Find where the given text appears and provide that cell's center as [x, y] coordinate. 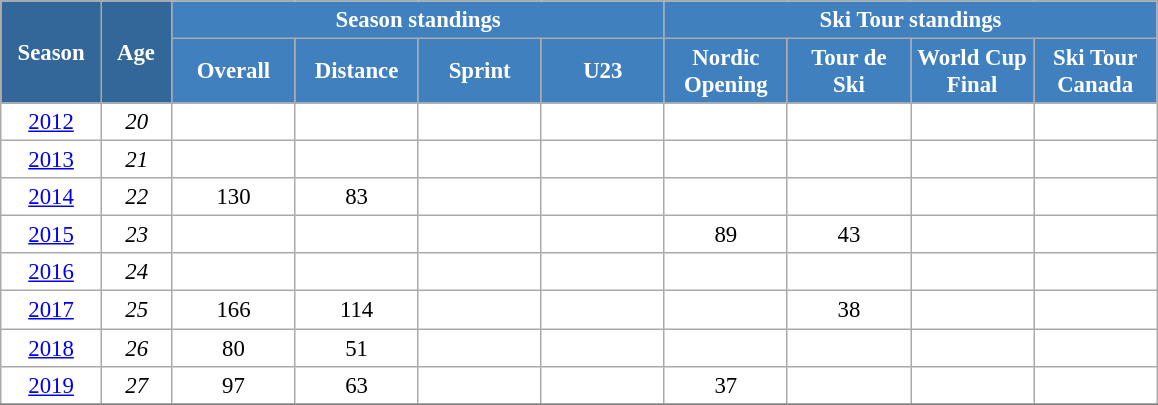
20 [136, 122]
2014 [52, 197]
Ski TourCanada [1096, 72]
2019 [52, 385]
Tour deSki [848, 72]
World CupFinal [972, 72]
37 [726, 385]
21 [136, 160]
51 [356, 348]
2012 [52, 122]
2015 [52, 235]
2018 [52, 348]
166 [234, 310]
Season standings [418, 20]
NordicOpening [726, 72]
24 [136, 273]
23 [136, 235]
97 [234, 385]
Overall [234, 72]
22 [136, 197]
80 [234, 348]
2013 [52, 160]
Age [136, 52]
2016 [52, 273]
38 [848, 310]
Sprint [480, 72]
130 [234, 197]
26 [136, 348]
43 [848, 235]
Distance [356, 72]
83 [356, 197]
Season [52, 52]
114 [356, 310]
89 [726, 235]
63 [356, 385]
25 [136, 310]
27 [136, 385]
Ski Tour standings [910, 20]
2017 [52, 310]
U23 [602, 72]
